Provide the [X, Y] coordinate of the cell's center where the given text is located.  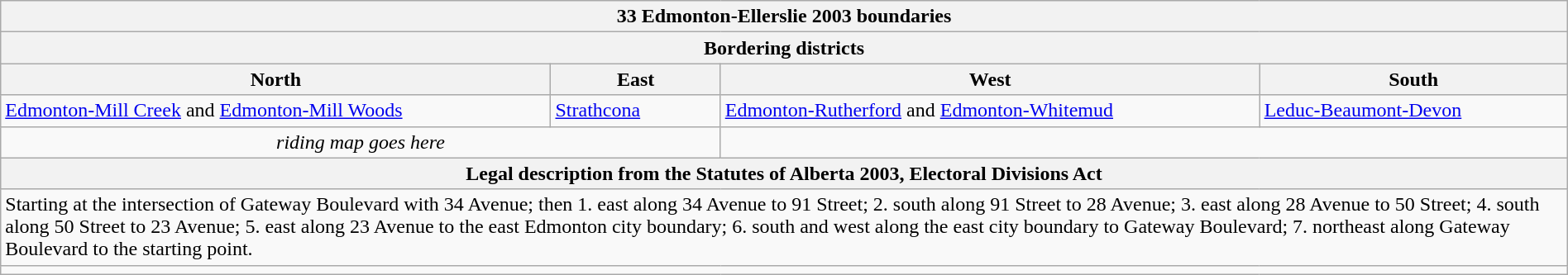
Legal description from the Statutes of Alberta 2003, Electoral Divisions Act [784, 173]
Edmonton-Rutherford and Edmonton-Whitemud [990, 111]
North [276, 79]
Strathcona [635, 111]
33 Edmonton-Ellerslie 2003 boundaries [784, 17]
West [990, 79]
South [1413, 79]
Bordering districts [784, 48]
Leduc-Beaumont-Devon [1413, 111]
riding map goes here [361, 142]
East [635, 79]
Edmonton-Mill Creek and Edmonton-Mill Woods [276, 111]
